Output the [x, y] coordinate of the center of the cell containing the given text.  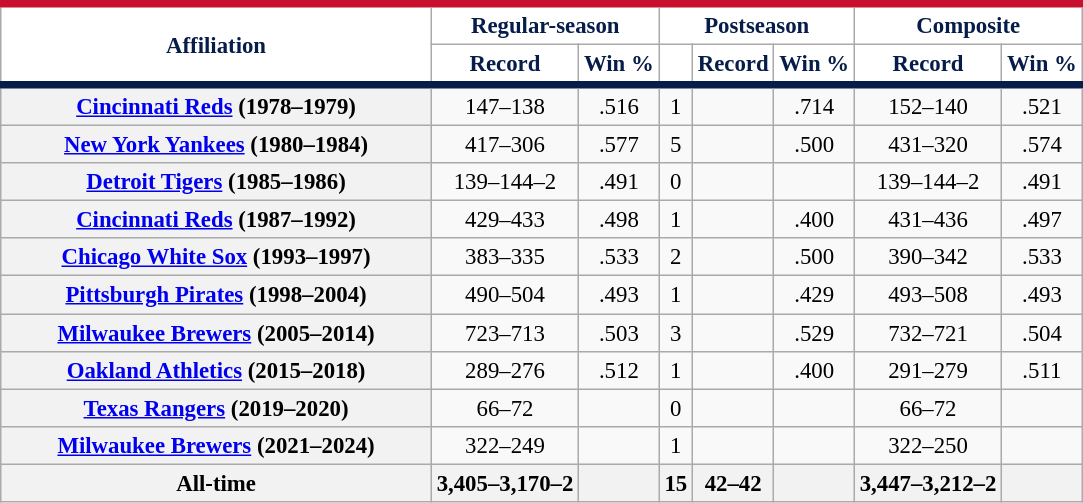
.574 [1042, 145]
Detroit Tigers (1985–1986) [216, 182]
Postseason [756, 24]
3 [676, 333]
Regular-season [545, 24]
Affiliation [216, 44]
490–504 [504, 295]
431–320 [928, 145]
Milwaukee Brewers (2021–2024) [216, 445]
431–436 [928, 220]
Pittsburgh Pirates (1998–2004) [216, 295]
723–713 [504, 333]
152–140 [928, 106]
.511 [1042, 370]
732–721 [928, 333]
Cincinnati Reds (1987–1992) [216, 220]
Cincinnati Reds (1978–1979) [216, 106]
.521 [1042, 106]
2 [676, 257]
Composite [968, 24]
.529 [814, 333]
322–249 [504, 445]
390–342 [928, 257]
417–306 [504, 145]
147–138 [504, 106]
15 [676, 483]
All-time [216, 483]
429–433 [504, 220]
383–335 [504, 257]
.504 [1042, 333]
.577 [619, 145]
5 [676, 145]
Texas Rangers (2019–2020) [216, 408]
493–508 [928, 295]
3,405–3,170–2 [504, 483]
42–42 [732, 483]
291–279 [928, 370]
289–276 [504, 370]
.503 [619, 333]
New York Yankees (1980–1984) [216, 145]
.497 [1042, 220]
Milwaukee Brewers (2005–2014) [216, 333]
.516 [619, 106]
322–250 [928, 445]
.512 [619, 370]
Oakland Athletics (2015–2018) [216, 370]
.429 [814, 295]
Chicago White Sox (1993–1997) [216, 257]
3,447–3,212–2 [928, 483]
.498 [619, 220]
.714 [814, 106]
